Find where the given text appears and provide that cell's center as [X, Y] coordinate. 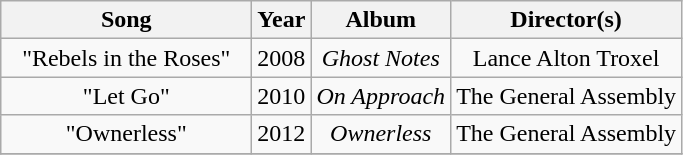
On Approach [381, 96]
"Ownerless" [126, 134]
"Rebels in the Roses" [126, 58]
Lance Alton Troxel [566, 58]
Year [282, 20]
Ghost Notes [381, 58]
2012 [282, 134]
Ownerless [381, 134]
2008 [282, 58]
2010 [282, 96]
"Let Go" [126, 96]
Director(s) [566, 20]
Song [126, 20]
Album [381, 20]
